For the text-containing cell, return its midpoint in [X, Y] coordinate format. 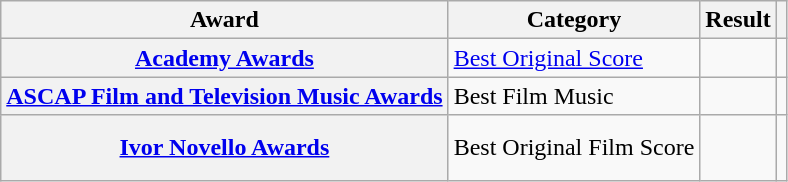
Category [574, 20]
Result [738, 20]
Best Original Film Score [574, 148]
Best Original Score [574, 58]
Best Film Music [574, 96]
Award [224, 20]
ASCAP Film and Television Music Awards [224, 96]
Ivor Novello Awards [224, 148]
Academy Awards [224, 58]
